Capture the cell that displays the provided text and extract its [x, y] central coordinate. 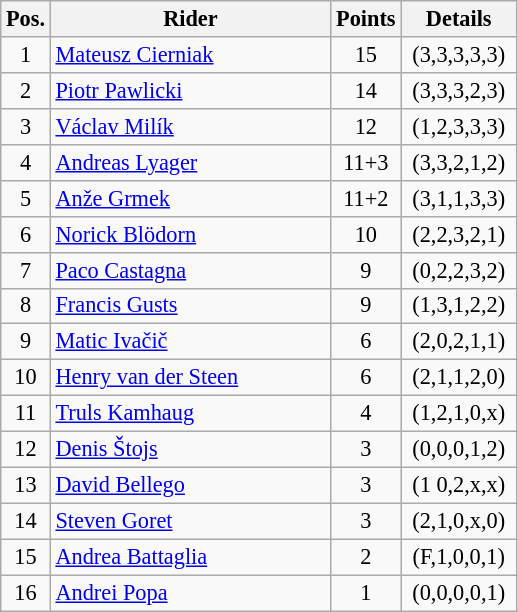
11 [26, 414]
David Bellego [190, 485]
16 [26, 593]
Francis Gusts [190, 306]
Andrei Popa [190, 593]
Details [458, 19]
(2,1,1,2,0) [458, 378]
(2,2,3,2,1) [458, 234]
Andrea Battaglia [190, 557]
Denis Štojs [190, 450]
8 [26, 306]
Václav Milík [190, 126]
(3,3,3,2,3) [458, 90]
Anže Grmek [190, 198]
7 [26, 270]
Matic Ivačič [190, 342]
Paco Castagna [190, 270]
Piotr Pawlicki [190, 90]
(0,2,2,3,2) [458, 270]
Rider [190, 19]
13 [26, 485]
Andreas Lyager [190, 162]
(3,1,1,3,3) [458, 198]
5 [26, 198]
11+2 [366, 198]
(1,2,3,3,3) [458, 126]
11+3 [366, 162]
Pos. [26, 19]
Steven Goret [190, 521]
(1,2,1,0,x) [458, 414]
Mateusz Cierniak [190, 55]
(2,1,0,x,0) [458, 521]
(1,3,1,2,2) [458, 306]
Henry van der Steen [190, 378]
Truls Kamhaug [190, 414]
(0,0,0,0,1) [458, 593]
Points [366, 19]
Norick Blödorn [190, 234]
(3,3,2,1,2) [458, 162]
(0,0,0,1,2) [458, 450]
(2,0,2,1,1) [458, 342]
(3,3,3,3,3) [458, 55]
(F,1,0,0,1) [458, 557]
(1 0,2,x,x) [458, 485]
